Determine the [x, y] coordinate at the center of the cell enclosing the given text.  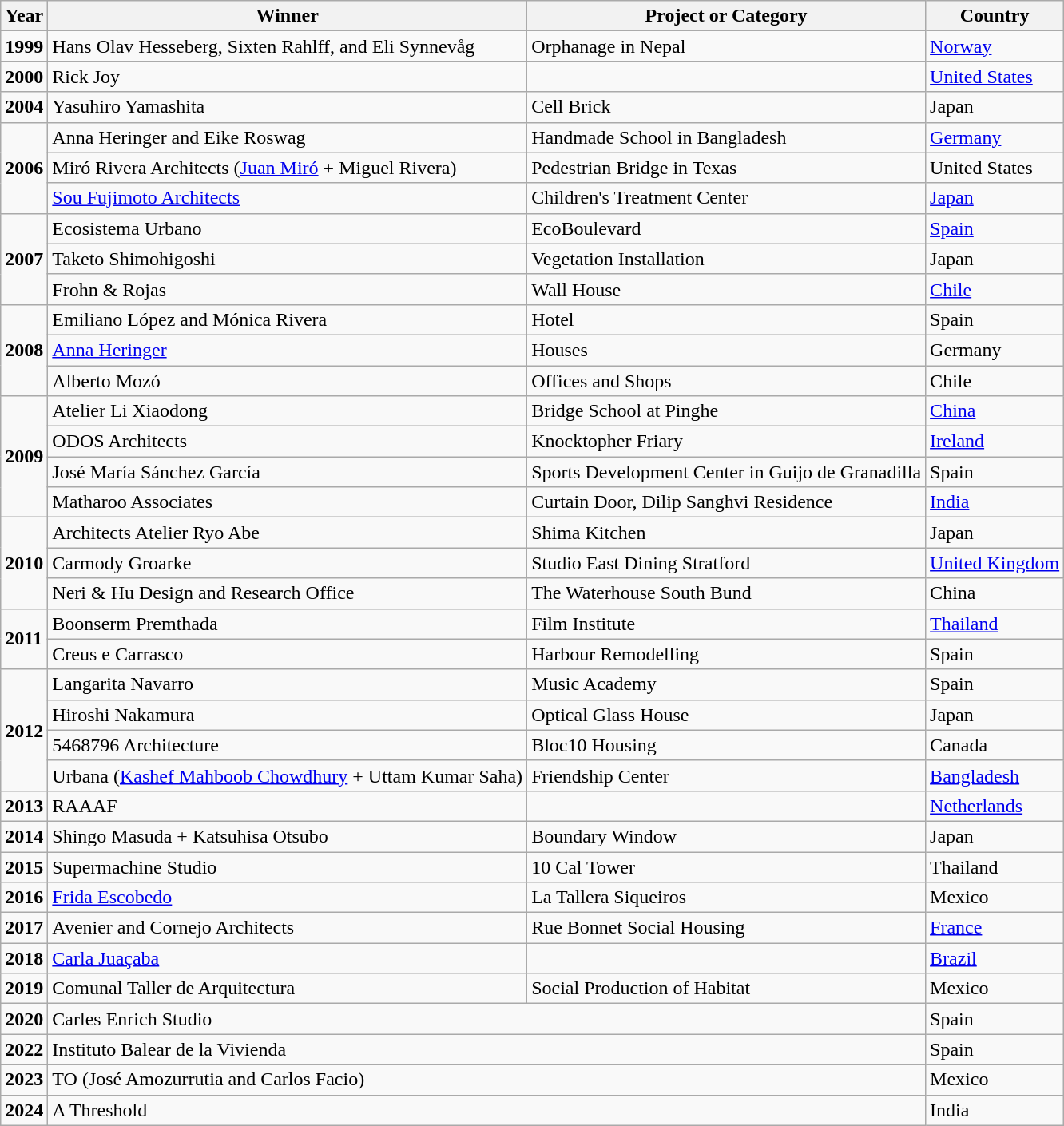
2024 [24, 1110]
Comunal Taller de Arquitectura [288, 989]
Curtain Door, Dilip Sanghvi Residence [727, 502]
Orphanage in Nepal [727, 46]
Urbana (Kashef Mahboob Chowdhury + Uttam Kumar Saha) [288, 775]
France [995, 928]
2017 [24, 928]
Canada [995, 745]
Cell Brick [727, 107]
La Tallera Siqueiros [727, 898]
Matharoo Associates [288, 502]
2018 [24, 958]
1999 [24, 46]
Frohn & Rojas [288, 289]
2000 [24, 77]
Shima Kitchen [727, 533]
Miró Rivera Architects (Juan Miró + Miguel Rivera) [288, 168]
Taketo Shimohigoshi [288, 259]
2022 [24, 1049]
2015 [24, 866]
Studio East Dining Stratford [727, 563]
A Threshold [487, 1110]
2010 [24, 563]
Offices and Shops [727, 381]
Country [995, 16]
2009 [24, 457]
2006 [24, 168]
Boundary Window [727, 836]
Hiroshi Nakamura [288, 715]
Bridge School at Pinghe [727, 411]
José María Sánchez García [288, 472]
Film Institute [727, 624]
Atelier Li Xiaodong [288, 411]
EcoBoulevard [727, 228]
ODOS Architects [288, 442]
Sou Fujimoto Architects [288, 198]
Optical Glass House [727, 715]
Social Production of Habitat [727, 989]
Alberto Mozó [288, 381]
2014 [24, 836]
Ireland [995, 442]
Music Academy [727, 684]
Wall House [727, 289]
Bloc10 Housing [727, 745]
Year [24, 16]
Harbour Remodelling [727, 654]
Pedestrian Bridge in Texas [727, 168]
Vegetation Installation [727, 259]
5468796 Architecture [288, 745]
2004 [24, 107]
Carles Enrich Studio [487, 1019]
Norway [995, 46]
2023 [24, 1080]
Anna Heringer [288, 350]
Hans Olav Hesseberg, Sixten Rahlff, and Eli Synnevåg [288, 46]
Winner [288, 16]
Bangladesh [995, 775]
2019 [24, 989]
Handmade School in Bangladesh [727, 137]
Knocktopher Friary [727, 442]
Supermachine Studio [288, 866]
Rick Joy [288, 77]
Brazil [995, 958]
Friendship Center [727, 775]
Architects Atelier Ryo Abe [288, 533]
2007 [24, 259]
Project or Category [727, 16]
The Waterhouse South Bund [727, 593]
Anna Heringer and Eike Roswag [288, 137]
Avenier and Cornejo Architects [288, 928]
Emiliano López and Mónica Rivera [288, 319]
Creus e Carrasco [288, 654]
Ecosistema Urbano [288, 228]
Neri & Hu Design and Research Office [288, 593]
Carla Juaçaba [288, 958]
2012 [24, 730]
RAAAF [288, 806]
Frida Escobedo [288, 898]
2016 [24, 898]
Rue Bonnet Social Housing [727, 928]
Boonserm Premthada [288, 624]
Langarita Navarro [288, 684]
Shingo Masuda + Katsuhisa Otsubo [288, 836]
2013 [24, 806]
2011 [24, 639]
TO (José Amozurrutia and Carlos Facio) [487, 1080]
2020 [24, 1019]
Children's Treatment Center [727, 198]
Houses [727, 350]
2008 [24, 350]
Yasuhiro Yamashita [288, 107]
Hotel [727, 319]
United Kingdom [995, 563]
Instituto Balear de la Vivienda [487, 1049]
Netherlands [995, 806]
Carmody Groarke [288, 563]
Sports Development Center in Guijo de Granadilla [727, 472]
10 Cal Tower [727, 866]
